Find where the given text appears and provide that cell's center as (x, y) coordinate. 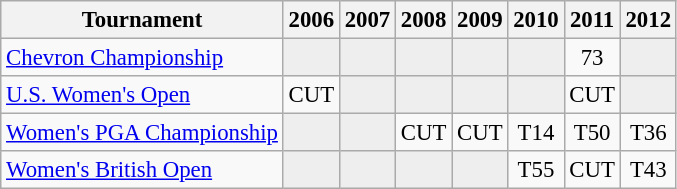
T14 (536, 133)
Chevron Championship (142, 58)
U.S. Women's Open (142, 95)
2006 (311, 20)
Women's British Open (142, 170)
73 (592, 58)
2011 (592, 20)
T55 (536, 170)
2009 (480, 20)
Tournament (142, 20)
T36 (648, 133)
T50 (592, 133)
T43 (648, 170)
Women's PGA Championship (142, 133)
2010 (536, 20)
2007 (367, 20)
2012 (648, 20)
2008 (424, 20)
